Find where the given text appears and provide that cell's center as (x, y) coordinate. 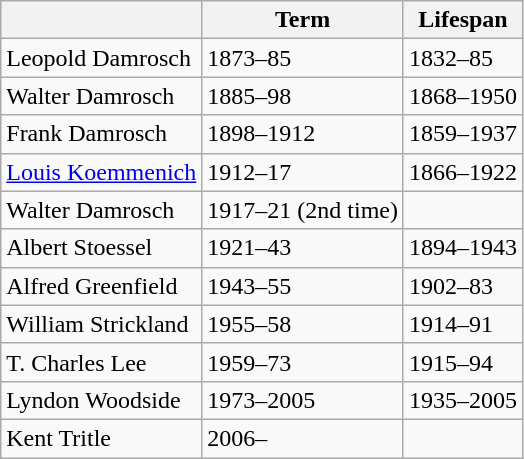
1915–94 (462, 362)
Term (303, 20)
1917–21 (2nd time) (303, 210)
William Strickland (102, 324)
1859–1937 (462, 134)
1943–55 (303, 286)
1921–43 (303, 248)
T. Charles Lee (102, 362)
1873–85 (303, 58)
Alfred Greenfield (102, 286)
1955–58 (303, 324)
1885–98 (303, 96)
1935–2005 (462, 400)
Frank Damrosch (102, 134)
1894–1943 (462, 248)
2006– (303, 438)
1868–1950 (462, 96)
1866–1922 (462, 172)
1898–1912 (303, 134)
Lifespan (462, 20)
Kent Tritle (102, 438)
Louis Koemmenich (102, 172)
Leopold Damrosch (102, 58)
1902–83 (462, 286)
1959–73 (303, 362)
1973–2005 (303, 400)
1914–91 (462, 324)
1832–85 (462, 58)
Lyndon Woodside (102, 400)
Albert Stoessel (102, 248)
1912–17 (303, 172)
